Detect which cell encompasses the target text, then output its [X, Y] center coordinate. 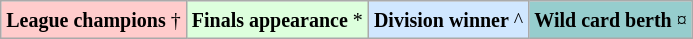
Division winner ^ [448, 20]
Finals appearance * [277, 20]
League champions † [94, 20]
Wild card berth ¤ [610, 20]
